For the text-containing cell, return its midpoint in (x, y) coordinate format. 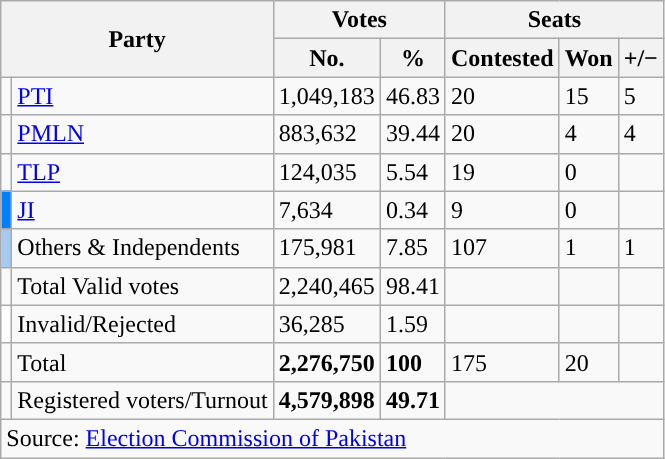
Invalid/Rejected (142, 324)
No. (326, 58)
39.44 (412, 134)
JI (142, 210)
46.83 (412, 96)
4,579,898 (326, 400)
1,049,183 (326, 96)
% (412, 58)
9 (502, 210)
2,276,750 (326, 362)
Others & Independents (142, 248)
TLP (142, 172)
Total Valid votes (142, 286)
0.34 (412, 210)
15 (588, 96)
Total (142, 362)
1.59 (412, 324)
883,632 (326, 134)
7,634 (326, 210)
Votes (359, 20)
98.41 (412, 286)
Source: Election Commission of Pakistan (332, 438)
124,035 (326, 172)
175 (502, 362)
49.71 (412, 400)
+/− (640, 58)
19 (502, 172)
Registered voters/Turnout (142, 400)
Contested (502, 58)
100 (412, 362)
Seats (554, 20)
5.54 (412, 172)
175,981 (326, 248)
PMLN (142, 134)
PTI (142, 96)
107 (502, 248)
2,240,465 (326, 286)
Won (588, 58)
7.85 (412, 248)
5 (640, 96)
Party (138, 39)
36,285 (326, 324)
